Identify which cell holds the provided text, then report its (x, y) central coordinate. 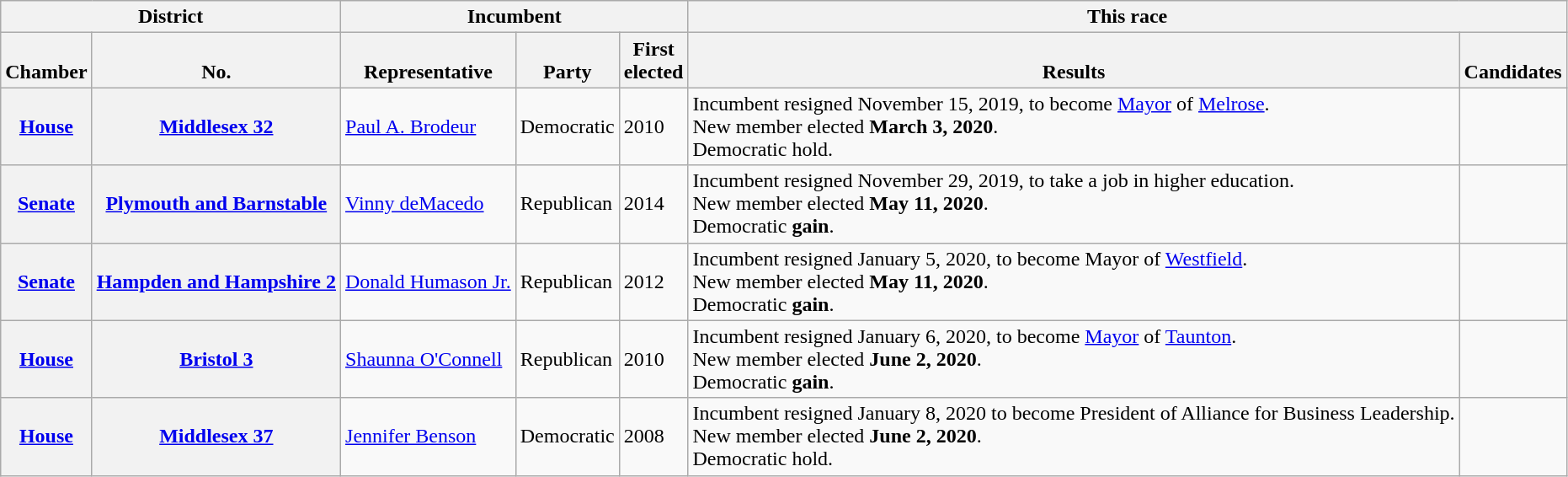
Paul A. Brodeur (429, 126)
Shaunna O'Connell (429, 359)
Jennifer Benson (429, 437)
Representative (429, 61)
Plymouth and Barnstable (216, 204)
2014 (653, 204)
Incumbent resigned November 15, 2019, to become Mayor of Melrose.New member elected March 3, 2020.Democratic hold. (1074, 126)
2012 (653, 281)
Results (1074, 61)
Candidates (1512, 61)
District (171, 17)
No. (216, 61)
Chamber (46, 61)
Vinny deMacedo (429, 204)
Donald Humason Jr. (429, 281)
Firstelected (653, 61)
Middlesex 37 (216, 437)
Incumbent (515, 17)
Incumbent resigned January 6, 2020, to become Mayor of Taunton.New member elected June 2, 2020.Democratic gain. (1074, 359)
Hampden and Hampshire 2 (216, 281)
This race (1127, 17)
Party (568, 61)
Middlesex 32 (216, 126)
2008 (653, 437)
Incumbent resigned January 8, 2020 to become President of Alliance for Business Leadership.New member elected June 2, 2020.Democratic hold. (1074, 437)
Incumbent resigned November 29, 2019, to take a job in higher education.New member elected May 11, 2020.Democratic gain. (1074, 204)
Incumbent resigned January 5, 2020, to become Mayor of Westfield.New member elected May 11, 2020.Democratic gain. (1074, 281)
Bristol 3 (216, 359)
